Detect which cell encompasses the target text, then output its [X, Y] center coordinate. 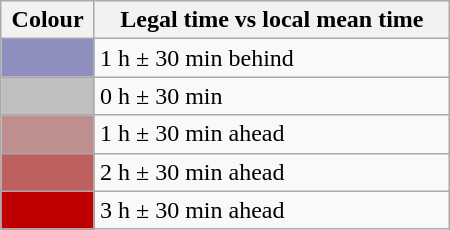
1 h ± 30 min ahead [272, 134]
1 h ± 30 min behind [272, 58]
3 h ± 30 min ahead [272, 210]
0 h ± 30 min [272, 96]
Legal time vs local mean time [272, 20]
Colour [48, 20]
2 h ± 30 min ahead [272, 172]
